From the cell containing the given text, extract its center point as [X, Y] coordinate. 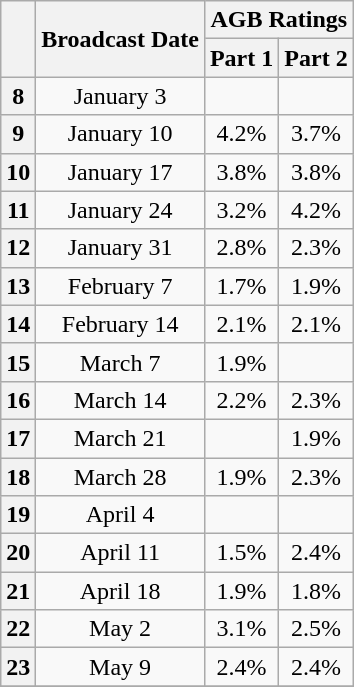
1.8% [316, 591]
13 [18, 286]
AGB Ratings [278, 20]
14 [18, 324]
February 14 [120, 324]
February 7 [120, 286]
January 24 [120, 210]
19 [18, 515]
1.5% [241, 553]
April 18 [120, 591]
17 [18, 438]
January 17 [120, 172]
Broadcast Date [120, 39]
March 14 [120, 400]
2.5% [316, 629]
January 31 [120, 248]
March 7 [120, 362]
April 11 [120, 553]
May 9 [120, 667]
3.1% [241, 629]
March 28 [120, 477]
3.7% [316, 134]
March 21 [120, 438]
20 [18, 553]
23 [18, 667]
16 [18, 400]
11 [18, 210]
January 10 [120, 134]
12 [18, 248]
April 4 [120, 515]
8 [18, 96]
22 [18, 629]
2.2% [241, 400]
Part 1 [241, 58]
21 [18, 591]
9 [18, 134]
January 3 [120, 96]
15 [18, 362]
18 [18, 477]
1.7% [241, 286]
Part 2 [316, 58]
May 2 [120, 629]
2.8% [241, 248]
3.2% [241, 210]
10 [18, 172]
